Provide the [x, y] coordinate of the cell's center where the given text is located.  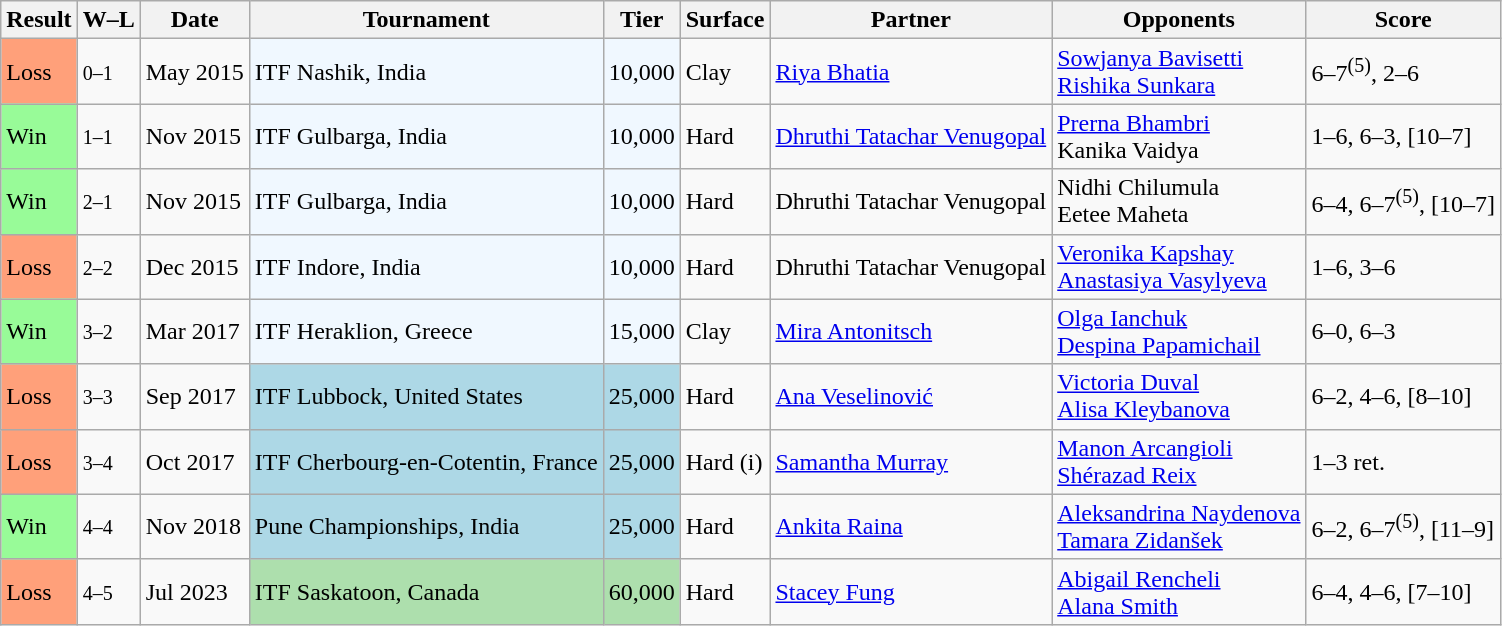
1–3 ret. [1403, 462]
Surface [725, 20]
6–2, 4–6, [8–10] [1403, 396]
Prerna Bhambri Kanika Vaidya [1179, 136]
May 2015 [194, 72]
ITF Indore, India [426, 266]
Hard (i) [725, 462]
Victoria Duval Alisa Kleybanova [1179, 396]
Score [1403, 20]
60,000 [642, 592]
Stacey Fung [911, 592]
Riya Bhatia [911, 72]
6–4, 6–7(5), [10–7] [1403, 202]
W–L [108, 20]
Mar 2017 [194, 332]
Ankita Raina [911, 526]
Abigail Rencheli Alana Smith [1179, 592]
1–1 [108, 136]
4–5 [108, 592]
0–1 [108, 72]
6–0, 6–3 [1403, 332]
Dec 2015 [194, 266]
Olga Ianchuk Despina Papamichail [1179, 332]
15,000 [642, 332]
Aleksandrina Naydenova Tamara Zidanšek [1179, 526]
Opponents [1179, 20]
ITF Cherbourg-en-Cotentin, France [426, 462]
3–2 [108, 332]
Ana Veselinović [911, 396]
1–6, 6–3, [10–7] [1403, 136]
Result [39, 20]
ITF Nashik, India [426, 72]
6–4, 4–6, [7–10] [1403, 592]
4–4 [108, 526]
2–1 [108, 202]
Manon Arcangioli Shérazad Reix [1179, 462]
Sowjanya Bavisetti Rishika Sunkara [1179, 72]
Jul 2023 [194, 592]
ITF Lubbock, United States [426, 396]
Mira Antonitsch [911, 332]
Nidhi Chilumula Eetee Maheta [1179, 202]
1–6, 3–6 [1403, 266]
Partner [911, 20]
Veronika Kapshay Anastasiya Vasylyeva [1179, 266]
Tournament [426, 20]
Sep 2017 [194, 396]
ITF Heraklion, Greece [426, 332]
Date [194, 20]
2–2 [108, 266]
Samantha Murray [911, 462]
6–2, 6–7(5), [11–9] [1403, 526]
ITF Saskatoon, Canada [426, 592]
6–7(5), 2–6 [1403, 72]
3–4 [108, 462]
3–3 [108, 396]
Nov 2018 [194, 526]
Oct 2017 [194, 462]
Pune Championships, India [426, 526]
Tier [642, 20]
